Locate the cell with the specified text and output its (X, Y) center coordinate. 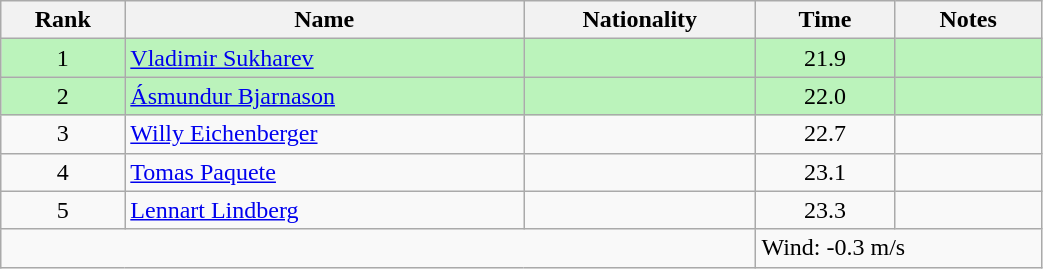
Willy Eichenberger (324, 134)
Lennart Lindberg (324, 210)
4 (63, 172)
22.7 (825, 134)
Tomas Paquete (324, 172)
21.9 (825, 58)
22.0 (825, 96)
1 (63, 58)
Rank (63, 20)
Name (324, 20)
Wind: -0.3 m/s (899, 248)
Notes (968, 20)
Ásmundur Bjarnason (324, 96)
3 (63, 134)
5 (63, 210)
Time (825, 20)
23.1 (825, 172)
23.3 (825, 210)
Nationality (640, 20)
Vladimir Sukharev (324, 58)
2 (63, 96)
